Return the [x, y] coordinate for the center point of the cell that contains the specified text.  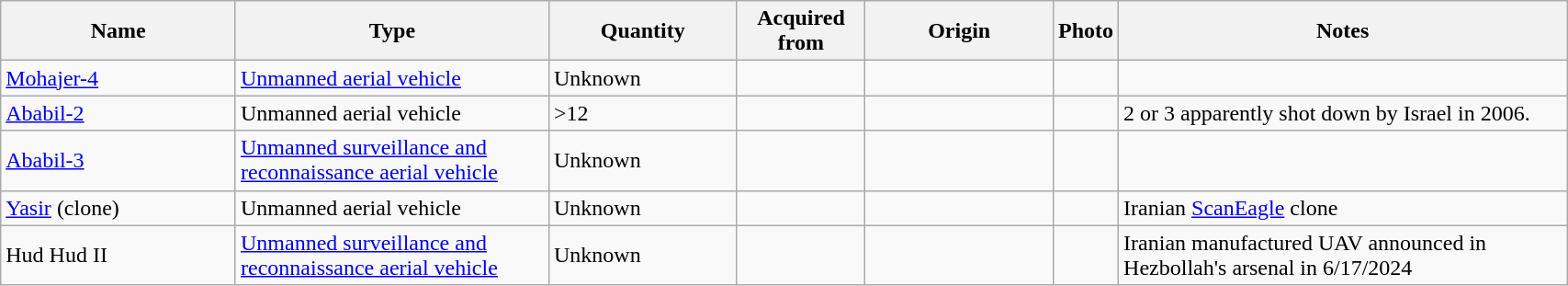
2 or 3 apparently shot down by Israel in 2006. [1343, 113]
Iranian manufactured UAV announced in Hezbollah's arsenal in 6/17/2024 [1343, 256]
Type [391, 31]
Iranian ScanEagle clone [1343, 208]
Mohajer-4 [118, 78]
Ababil-2 [118, 113]
Quantity [643, 31]
Acquired from [801, 31]
Origin [959, 31]
>12 [643, 113]
Yasir (clone) [118, 208]
Name [118, 31]
Photo [1086, 31]
Hud Hud II [118, 256]
Notes [1343, 31]
Ababil-3 [118, 160]
